Capture the cell that displays the provided text and extract its (x, y) central coordinate. 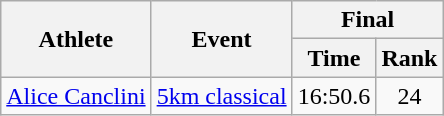
Rank (410, 58)
Event (222, 39)
24 (410, 96)
Alice Canclini (76, 96)
Time (334, 58)
16:50.6 (334, 96)
Athlete (76, 39)
5km classical (222, 96)
Final (368, 20)
